Return (X, Y) of the center of cell containing provided text 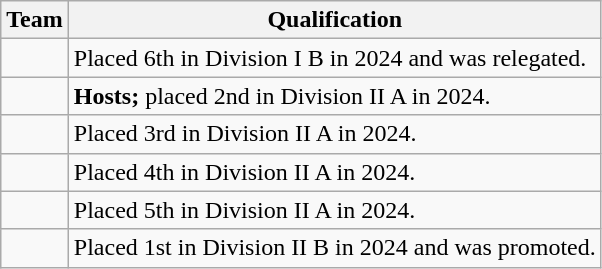
Placed 5th in Division II A in 2024. (334, 210)
Placed 3rd in Division II A in 2024. (334, 134)
Placed 1st in Division II B in 2024 and was promoted. (334, 248)
Qualification (334, 20)
Hosts; placed 2nd in Division II A in 2024. (334, 96)
Placed 4th in Division II A in 2024. (334, 172)
Placed 6th in Division I B in 2024 and was relegated. (334, 58)
Team (35, 20)
